Scan for the cell matching the given text and deliver its (x, y) coordinate at center. 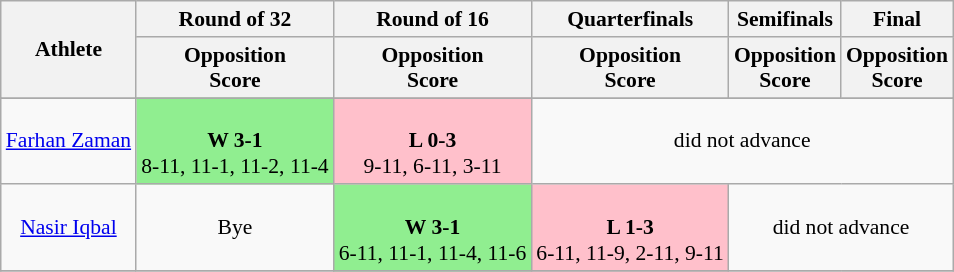
W 3-18-11, 11-1, 11-2, 11-4 (235, 142)
Quarterfinals (630, 19)
L 0-39-11, 6-11, 3-11 (433, 142)
Round of 16 (433, 19)
L 1-3 6-11, 11-9, 2-11, 9-11 (630, 228)
Athlete (68, 50)
Semifinals (785, 19)
Farhan Zaman (68, 142)
W 3-1 6-11, 11-1, 11-4, 11-6 (433, 228)
Round of 32 (235, 19)
Bye (235, 228)
Nasir Iqbal (68, 228)
Final (897, 19)
